Find where the given text appears and provide that cell's center as [x, y] coordinate. 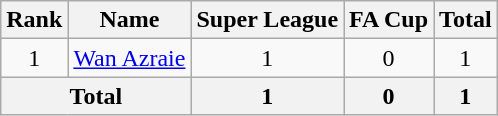
Super League [268, 20]
Rank [34, 20]
Wan Azraie [130, 58]
Name [130, 20]
FA Cup [389, 20]
